For the text-containing cell, return its midpoint in [X, Y] coordinate format. 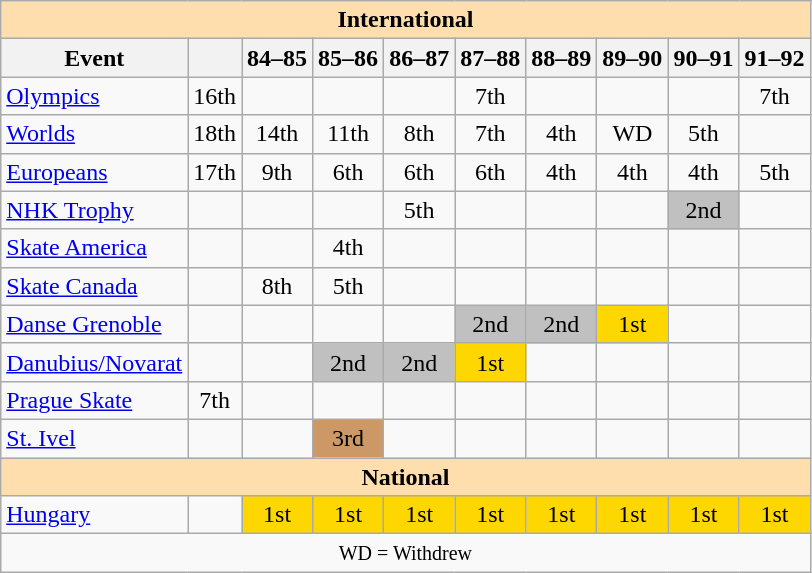
WD = Withdrew [406, 553]
Event [94, 58]
Worlds [94, 134]
16th [215, 96]
11th [348, 134]
91–92 [774, 58]
9th [278, 172]
3rd [348, 438]
88–89 [562, 58]
Olympics [94, 96]
St. Ivel [94, 438]
International [406, 20]
Prague Skate [94, 400]
18th [215, 134]
86–87 [420, 58]
Danubius/Novarat [94, 362]
Skate Canada [94, 286]
Hungary [94, 515]
17th [215, 172]
Europeans [94, 172]
89–90 [632, 58]
85–86 [348, 58]
87–88 [490, 58]
WD [632, 134]
NHK Trophy [94, 210]
90–91 [704, 58]
National [406, 477]
Danse Grenoble [94, 324]
Skate America [94, 248]
84–85 [278, 58]
14th [278, 134]
